Pinpoint the cell where the given text exists, returning its (X, Y) midpoint coordinate. 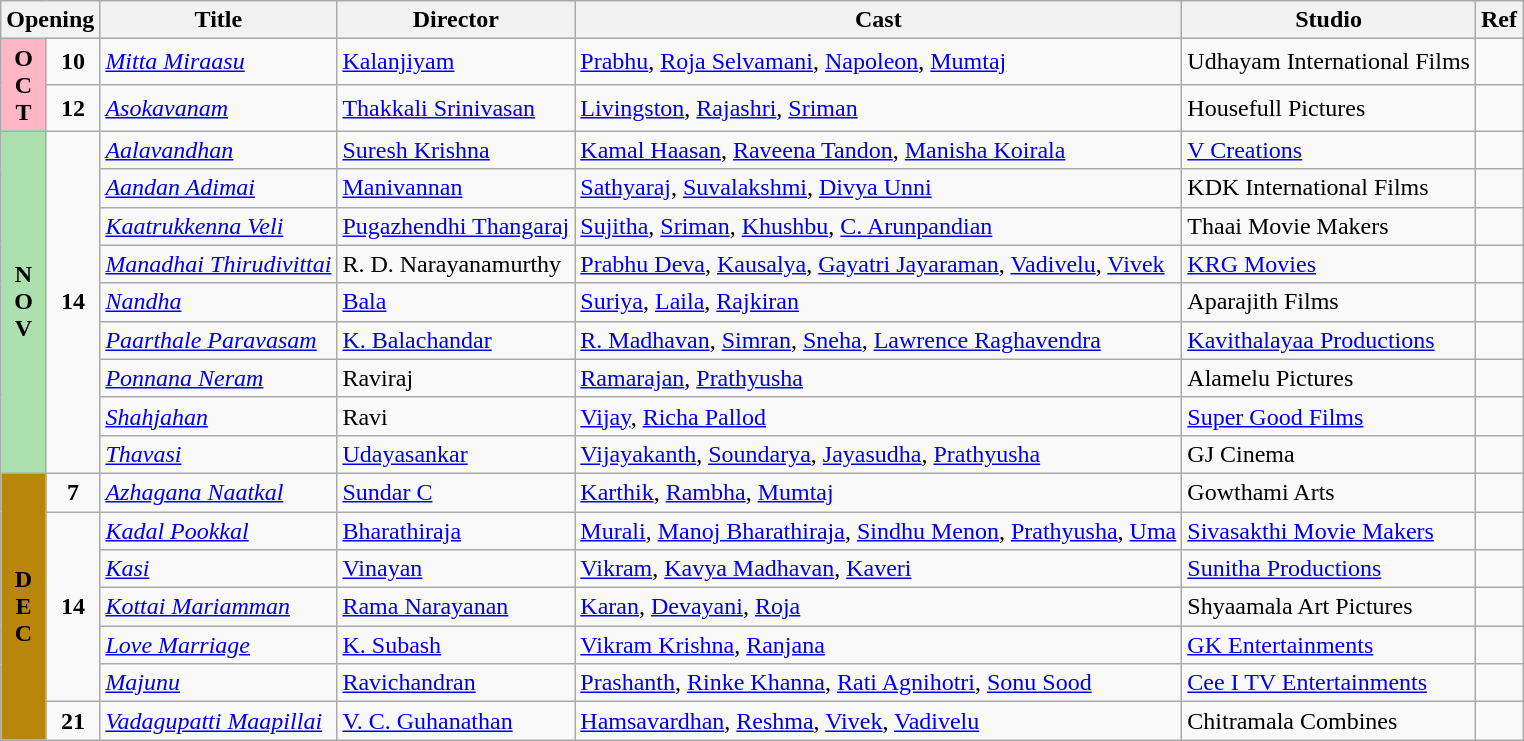
7 (73, 492)
Bharathiraja (456, 531)
Kasi (218, 569)
Aalavandhan (218, 150)
NOV (24, 302)
V. C. Guhanathan (456, 721)
KRG Movies (1329, 264)
Gowthami Arts (1329, 492)
Sathyaraj, Suvalakshmi, Divya Unni (878, 188)
Manivannan (456, 188)
Vikram Krishna, Ranjana (878, 645)
K. Balachandar (456, 340)
R. D. Narayanamurthy (456, 264)
Super Good Films (1329, 416)
Thavasi (218, 454)
Rama Narayanan (456, 607)
Karan, Devayani, Roja (878, 607)
Vikram, Kavya Madhavan, Kaveri (878, 569)
Alamelu Pictures (1329, 378)
Asokavanam (218, 108)
Ravi (456, 416)
Mitta Miraasu (218, 62)
Sivasakthi Movie Makers (1329, 531)
Shyaamala Art Pictures (1329, 607)
Kalanjiyam (456, 62)
Thakkali Srinivasan (456, 108)
Title (218, 20)
Ravichandran (456, 683)
Sujitha, Sriman, Khushbu, C. Arunpandian (878, 226)
Udayasankar (456, 454)
KDK International Films (1329, 188)
Studio (1329, 20)
V Creations (1329, 150)
Vijay, Richa Pallod (878, 416)
Ponnana Neram (218, 378)
Udhayam International Films (1329, 62)
Chitramala Combines (1329, 721)
Kaatrukkenna Veli (218, 226)
Kottai Mariamman (218, 607)
Cast (878, 20)
Vijayakanth, Soundarya, Jayasudha, Prathyusha (878, 454)
Cee I TV Entertainments (1329, 683)
Aandan Adimai (218, 188)
DEC (24, 606)
Sundar C (456, 492)
Aparajith Films (1329, 302)
K. Subash (456, 645)
Paarthale Paravasam (218, 340)
Suresh Krishna (456, 150)
Sunitha Productions (1329, 569)
Suriya, Laila, Rajkiran (878, 302)
Raviraj (456, 378)
Opening (50, 20)
Hamsavardhan, Reshma, Vivek, Vadivelu (878, 721)
Vadagupatti Maapillai (218, 721)
12 (73, 108)
GJ Cinema (1329, 454)
Bala (456, 302)
Kadal Pookkal (218, 531)
Kamal Haasan, Raveena Tandon, Manisha Koirala (878, 150)
Vinayan (456, 569)
Housefull Pictures (1329, 108)
OCT (24, 85)
Nandha (218, 302)
Prashanth, Rinke Khanna, Rati Agnihotri, Sonu Sood (878, 683)
Manadhai Thirudivittai (218, 264)
Kavithalayaa Productions (1329, 340)
Love Marriage (218, 645)
Prabhu, Roja Selvamani, Napoleon, Mumtaj (878, 62)
Prabhu Deva, Kausalya, Gayatri Jayaraman, Vadivelu, Vivek (878, 264)
Thaai Movie Makers (1329, 226)
R. Madhavan, Simran, Sneha, Lawrence Raghavendra (878, 340)
Murali, Manoj Bharathiraja, Sindhu Menon, Prathyusha, Uma (878, 531)
Shahjahan (218, 416)
Ramarajan, Prathyusha (878, 378)
Livingston, Rajashri, Sriman (878, 108)
GK Entertainments (1329, 645)
10 (73, 62)
21 (73, 721)
Pugazhendhi Thangaraj (456, 226)
Karthik, Rambha, Mumtaj (878, 492)
Director (456, 20)
Majunu (218, 683)
Ref (1498, 20)
Azhagana Naatkal (218, 492)
